Identify which cell holds the provided text, then report its (x, y) central coordinate. 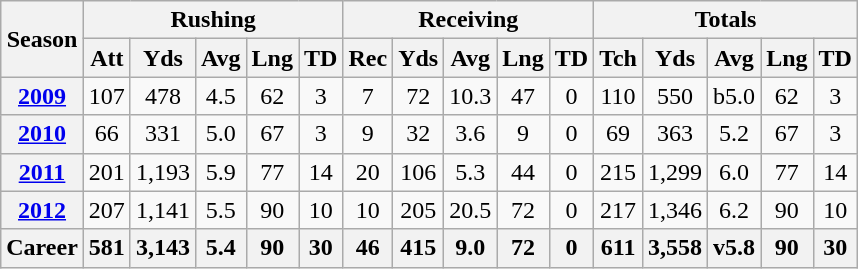
Rec (368, 58)
3,143 (162, 248)
611 (618, 248)
217 (618, 210)
5.9 (220, 172)
5.4 (220, 248)
3.6 (470, 134)
106 (418, 172)
Receiving (468, 20)
5.2 (734, 134)
Tch (618, 58)
550 (674, 96)
7 (368, 96)
331 (162, 134)
5.0 (220, 134)
2011 (42, 172)
b5.0 (734, 96)
32 (418, 134)
66 (106, 134)
201 (106, 172)
2012 (42, 210)
363 (674, 134)
478 (162, 96)
Att (106, 58)
20.5 (470, 210)
10.3 (470, 96)
Career (42, 248)
2010 (42, 134)
1,141 (162, 210)
3,558 (674, 248)
110 (618, 96)
Season (42, 39)
1,346 (674, 210)
4.5 (220, 96)
205 (418, 210)
2009 (42, 96)
47 (523, 96)
20 (368, 172)
207 (106, 210)
9.0 (470, 248)
6.0 (734, 172)
415 (418, 248)
44 (523, 172)
5.3 (470, 172)
215 (618, 172)
581 (106, 248)
1,193 (162, 172)
69 (618, 134)
Rushing (213, 20)
46 (368, 248)
v5.8 (734, 248)
6.2 (734, 210)
1,299 (674, 172)
5.5 (220, 210)
Totals (726, 20)
107 (106, 96)
